Identify which cell holds the provided text, then report its (x, y) central coordinate. 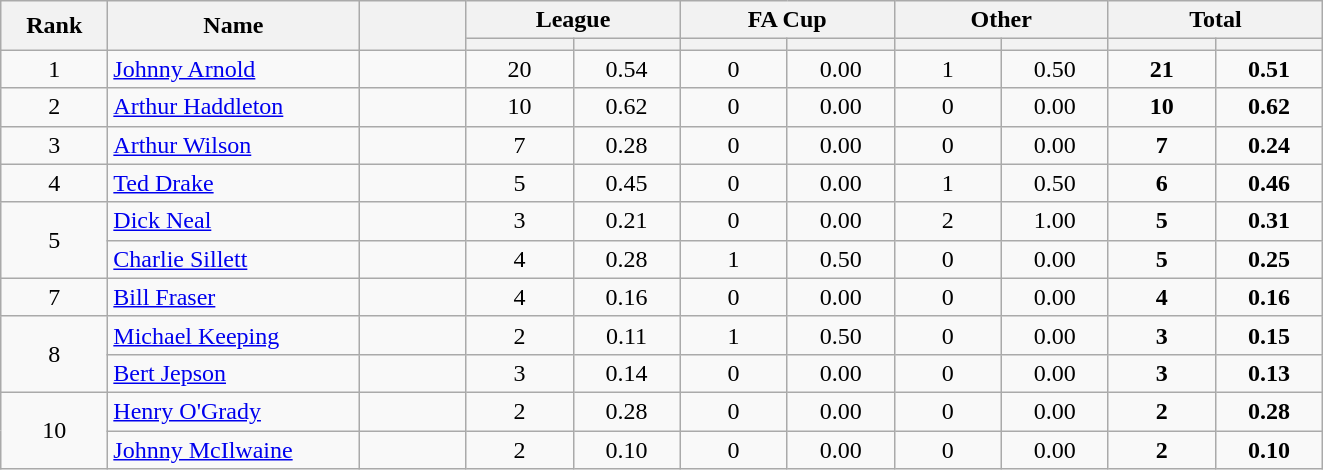
0.51 (1268, 69)
Arthur Wilson (234, 145)
Total (1215, 20)
0.21 (626, 221)
0.31 (1268, 221)
0.24 (1268, 145)
0.45 (626, 183)
League (573, 20)
Name (234, 26)
Bert Jepson (234, 373)
6 (1162, 183)
0.46 (1268, 183)
0.13 (1268, 373)
Bill Fraser (234, 297)
Johnny McIlwaine (234, 449)
Charlie Sillett (234, 259)
0.54 (626, 69)
8 (54, 354)
0.15 (1268, 335)
Arthur Haddleton (234, 107)
Other (1001, 20)
1.00 (1054, 221)
0.14 (626, 373)
Johnny Arnold (234, 69)
Henry O'Grady (234, 411)
21 (1162, 69)
Michael Keeping (234, 335)
Dick Neal (234, 221)
Rank (54, 26)
Ted Drake (234, 183)
0.25 (1268, 259)
20 (520, 69)
FA Cup (787, 20)
0.11 (626, 335)
